Determine the [X, Y] coordinate at the center of the cell enclosing the given text.  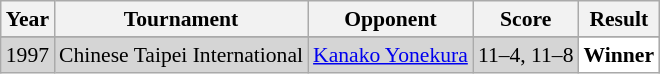
Year [28, 19]
Opponent [390, 19]
11–4, 11–8 [526, 55]
Tournament [181, 19]
1997 [28, 55]
Result [620, 19]
Winner [620, 55]
Score [526, 19]
Kanako Yonekura [390, 55]
Chinese Taipei International [181, 55]
